Return the (x, y) coordinate for the center point of the cell that contains the specified text.  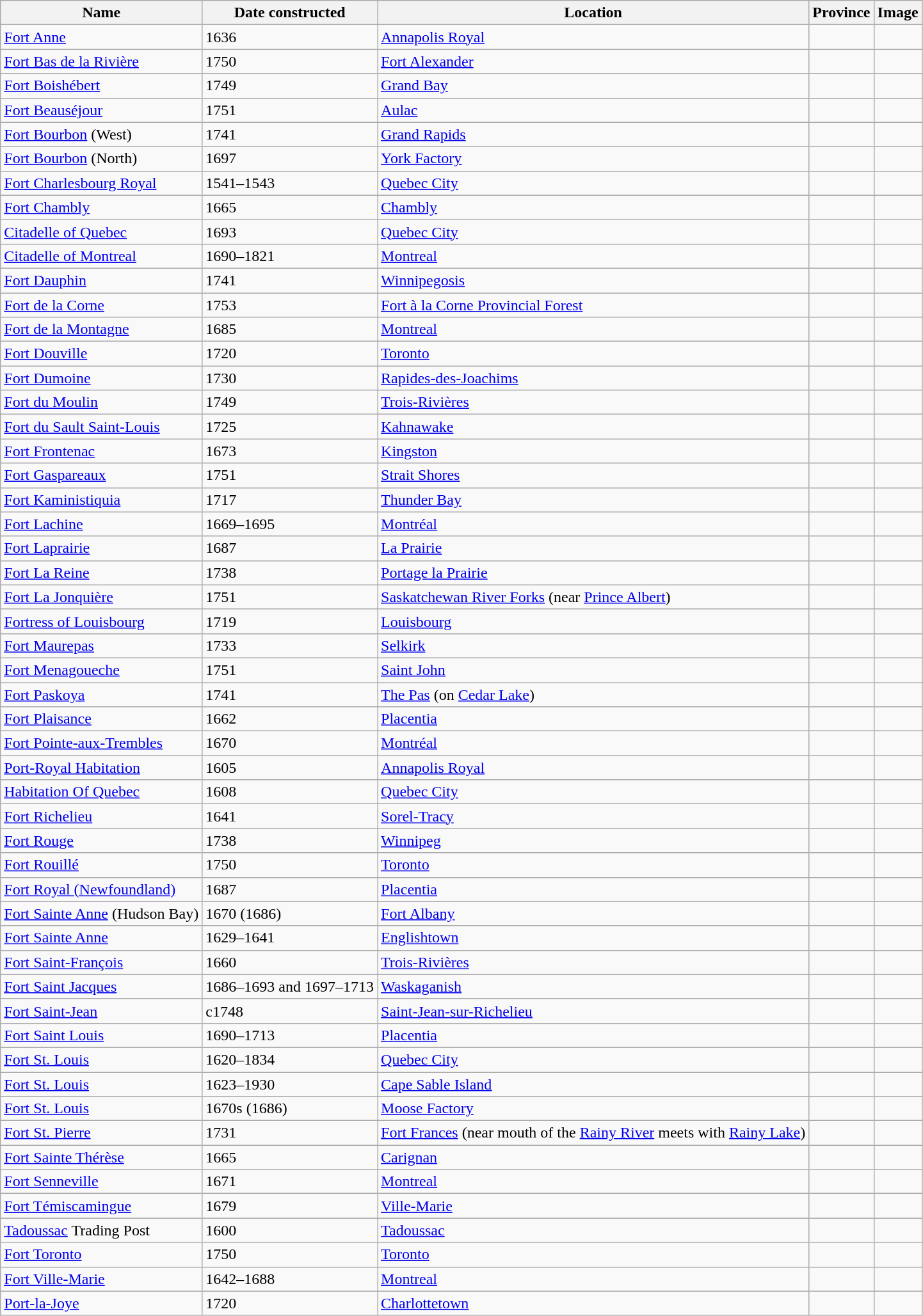
Name (101, 13)
Winnipeg (593, 841)
Winnipegosis (593, 280)
The Pas (on Cedar Lake) (593, 694)
Kahnawake (593, 427)
Saint John (593, 670)
Saint-Jean-sur-Richelieu (593, 1011)
1731 (290, 1133)
c1748 (290, 1011)
Fort à la Corne Provincial Forest (593, 305)
Thunder Bay (593, 500)
Fort La Jonquière (101, 597)
Fort Saint-François (101, 962)
Fort Charlesbourg Royal (101, 183)
York Factory (593, 159)
Fort Richelieu (101, 816)
1641 (290, 816)
1753 (290, 305)
Fort Maurepas (101, 646)
Fort Dumoine (101, 378)
Fort de la Corne (101, 305)
Fort Boishébert (101, 86)
Fort Beauséjour (101, 110)
Cape Sable Island (593, 1084)
1623–1930 (290, 1084)
Fort St. Pierre (101, 1133)
Fort Laprairie (101, 548)
1730 (290, 378)
Fort Menagoueche (101, 670)
1690–1821 (290, 256)
Chambly (593, 207)
1717 (290, 500)
Fort Témiscamingue (101, 1206)
1669–1695 (290, 524)
Fort Sainte Thérèse (101, 1157)
Fort Anne (101, 37)
Fort Frances (near mouth of the Rainy River meets with Rainy Lake) (593, 1133)
Fort Royal (Newfoundland) (101, 889)
Aulac (593, 110)
1673 (290, 451)
Grand Rapids (593, 134)
1693 (290, 232)
Englishtown (593, 938)
1679 (290, 1206)
1671 (290, 1182)
Citadelle of Quebec (101, 232)
1685 (290, 329)
Citadelle of Montreal (101, 256)
Fort Bas de la Rivière (101, 61)
1605 (290, 768)
1642–1688 (290, 1279)
Fort Saint Jacques (101, 987)
Habitation Of Quebec (101, 792)
Fort du Sault Saint-Louis (101, 427)
Fort Rouge (101, 841)
Fort Albany (593, 914)
Strait Shores (593, 475)
Rapides-des-Joachims (593, 378)
Fort Plaisance (101, 719)
Port-la-Joye (101, 1303)
1620–1834 (290, 1059)
Fort Pointe-aux-Trembles (101, 743)
1670s (1686) (290, 1109)
Kingston (593, 451)
Fort Gaspareaux (101, 475)
1541–1543 (290, 183)
Fort Frontenac (101, 451)
Fort Lachine (101, 524)
Moose Factory (593, 1109)
1670 (290, 743)
Image (897, 13)
Tadoussac (593, 1230)
Fort Douville (101, 354)
1636 (290, 37)
1600 (290, 1230)
Fort Saint Louis (101, 1035)
Date constructed (290, 13)
Fort Chambly (101, 207)
Province (841, 13)
Fort Dauphin (101, 280)
Location (593, 13)
1733 (290, 646)
Fort Saint-Jean (101, 1011)
Charlottetown (593, 1303)
Fort Sainte Anne (101, 938)
Grand Bay (593, 86)
Fort Bourbon (West) (101, 134)
1725 (290, 427)
Fort Sainte Anne (Hudson Bay) (101, 914)
Sorel-Tracy (593, 816)
Fort du Moulin (101, 402)
Fort Ville-Marie (101, 1279)
Fort de la Montagne (101, 329)
Waskaganish (593, 987)
Fort Rouillé (101, 865)
Selkirk (593, 646)
Fort La Reine (101, 573)
1660 (290, 962)
1686–1693 and 1697–1713 (290, 987)
Fort Toronto (101, 1255)
Portage la Prairie (593, 573)
Fort Bourbon (North) (101, 159)
1662 (290, 719)
1719 (290, 621)
Louisbourg (593, 621)
Saskatchewan River Forks (near Prince Albert) (593, 597)
Fort Alexander (593, 61)
1690–1713 (290, 1035)
La Prairie (593, 548)
1608 (290, 792)
Fortress of Louisbourg (101, 621)
1629–1641 (290, 938)
Carignan (593, 1157)
Fort Senneville (101, 1182)
Ville-Marie (593, 1206)
Tadoussac Trading Post (101, 1230)
Port-Royal Habitation (101, 768)
1670 (1686) (290, 914)
Fort Kaministiquia (101, 500)
Fort Paskoya (101, 694)
1697 (290, 159)
